Identify which cell holds the provided text, then report its (x, y) central coordinate. 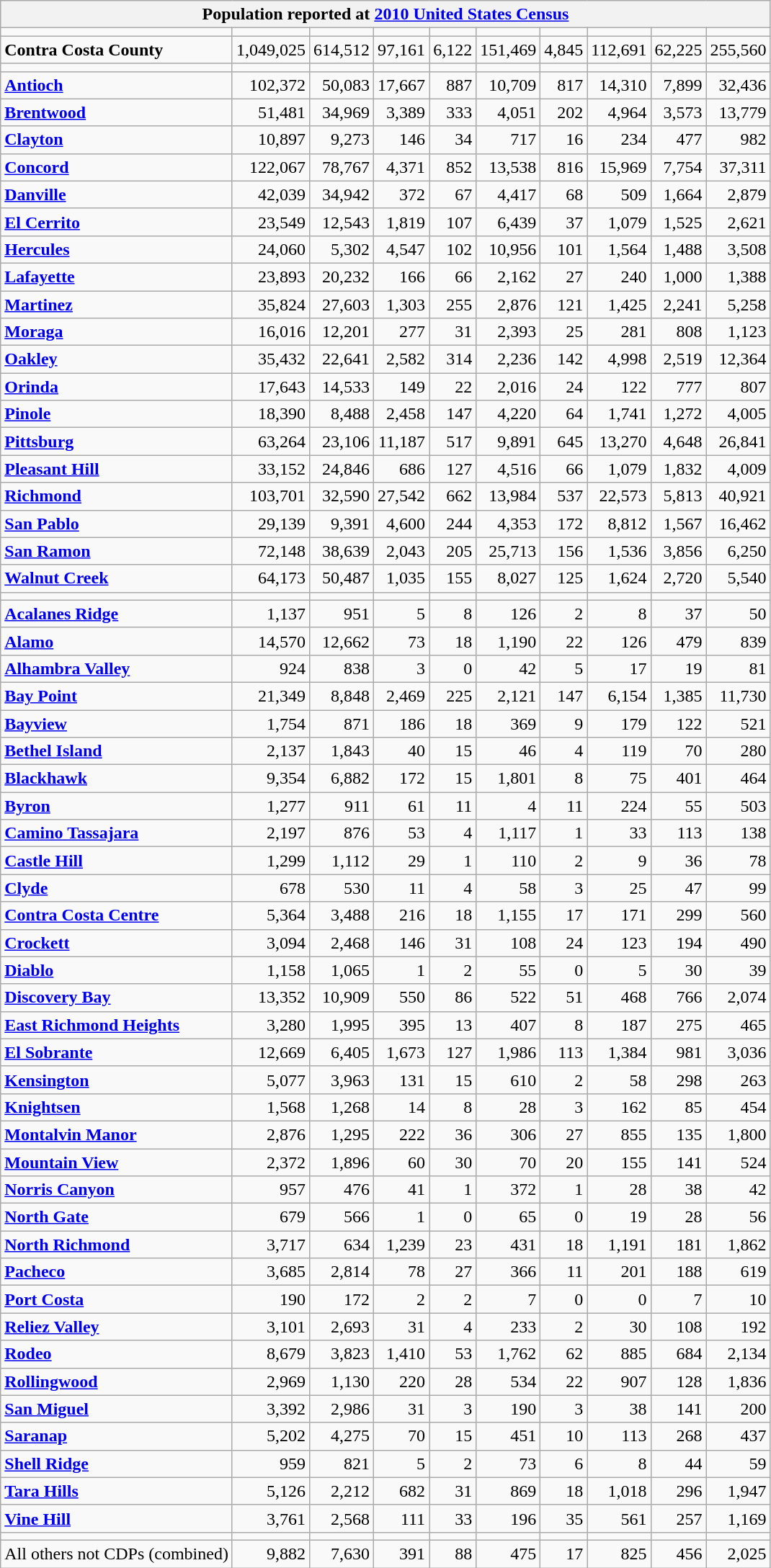
Castle Hill (117, 861)
475 (509, 1554)
1,299 (271, 861)
20 (563, 1162)
717 (509, 140)
391 (402, 1554)
67 (453, 194)
East Richmond Heights (117, 1025)
2,162 (509, 277)
142 (563, 359)
255,560 (738, 50)
766 (679, 998)
149 (402, 387)
119 (619, 751)
2,879 (738, 194)
5,258 (738, 305)
1,564 (619, 249)
477 (679, 140)
1,268 (342, 1107)
490 (738, 943)
37,311 (738, 167)
3,717 (271, 1245)
24,060 (271, 249)
981 (679, 1052)
296 (679, 1491)
103,701 (271, 496)
196 (509, 1518)
6,405 (342, 1052)
10,909 (342, 998)
16 (563, 140)
1,385 (679, 696)
3,963 (342, 1080)
566 (342, 1217)
32,590 (342, 496)
50,083 (342, 85)
192 (738, 1327)
81 (738, 668)
Bay Point (117, 696)
634 (342, 1245)
1,488 (679, 249)
Port Costa (117, 1299)
38,639 (342, 551)
18,390 (271, 414)
808 (679, 332)
2,372 (271, 1162)
Richmond (117, 496)
9,273 (342, 140)
5,126 (271, 1491)
Lafayette (117, 277)
1,741 (619, 414)
517 (453, 442)
686 (402, 469)
1,272 (679, 414)
3,389 (402, 112)
1,190 (509, 641)
1,624 (619, 578)
6,250 (738, 551)
244 (453, 524)
13 (453, 1025)
12,543 (342, 222)
Rollingwood (117, 1381)
14,533 (342, 387)
22,641 (342, 359)
51,481 (271, 112)
Kensington (117, 1080)
7,754 (679, 167)
Pinole (117, 414)
220 (402, 1381)
982 (738, 140)
3,685 (271, 1272)
3,488 (342, 915)
6,154 (619, 696)
4,648 (679, 442)
Norris Canyon (117, 1190)
3,508 (738, 249)
202 (563, 112)
299 (679, 915)
614,512 (342, 50)
4,600 (402, 524)
871 (342, 724)
Concord (117, 167)
23,893 (271, 277)
838 (342, 668)
1,000 (679, 277)
852 (453, 167)
17,667 (402, 85)
23 (453, 1245)
263 (738, 1080)
8,488 (342, 414)
869 (509, 1491)
Population reported at 2010 United States Census (385, 14)
27,542 (402, 496)
2,016 (509, 387)
22,573 (619, 496)
1,155 (509, 915)
610 (509, 1080)
2,720 (679, 578)
14 (402, 1107)
9,391 (342, 524)
257 (679, 1518)
3,094 (271, 943)
1,169 (738, 1518)
1,384 (619, 1052)
Bethel Island (117, 751)
281 (619, 332)
1,018 (619, 1491)
2,043 (402, 551)
1,986 (509, 1052)
86 (453, 998)
2,025 (738, 1554)
1,158 (271, 970)
1,295 (342, 1134)
1,112 (342, 861)
1,049,025 (271, 50)
63,264 (271, 442)
1,277 (271, 806)
234 (619, 140)
3,280 (271, 1025)
13,352 (271, 998)
6,439 (509, 222)
5,077 (271, 1080)
34,942 (342, 194)
524 (738, 1162)
957 (271, 1190)
44 (679, 1464)
395 (402, 1025)
817 (563, 85)
72,148 (271, 551)
Reliez Valley (117, 1327)
777 (679, 387)
50 (738, 614)
550 (402, 998)
678 (271, 888)
10,956 (509, 249)
107 (453, 222)
200 (738, 1409)
5,202 (271, 1436)
Pittsburg (117, 442)
41 (402, 1190)
1,425 (619, 305)
121 (563, 305)
821 (342, 1464)
855 (619, 1134)
166 (402, 277)
Montalvin Manor (117, 1134)
110 (509, 861)
2,074 (738, 998)
4,964 (619, 112)
64 (563, 414)
11,730 (738, 696)
62,225 (679, 50)
122,067 (271, 167)
5,364 (271, 915)
619 (738, 1272)
1,191 (619, 1245)
684 (679, 1354)
7,899 (679, 85)
679 (271, 1217)
12,662 (342, 641)
151,469 (509, 50)
10,897 (271, 140)
88 (453, 1554)
Antioch (117, 85)
El Cerrito (117, 222)
Bayview (117, 724)
194 (679, 943)
Clyde (117, 888)
4,005 (738, 414)
1,995 (342, 1025)
13,779 (738, 112)
1,567 (679, 524)
35,824 (271, 305)
188 (679, 1272)
645 (563, 442)
885 (619, 1354)
924 (271, 668)
Acalanes Ridge (117, 614)
3,036 (738, 1052)
306 (509, 1134)
2,134 (738, 1354)
102 (453, 249)
Mountain View (117, 1162)
2,241 (679, 305)
All others not CDPs (combined) (117, 1554)
29 (402, 861)
North Gate (117, 1217)
187 (619, 1025)
366 (509, 1272)
Clayton (117, 140)
Camino Tassajara (117, 833)
Saranap (117, 1436)
369 (509, 724)
27,603 (342, 305)
1,525 (679, 222)
Pleasant Hill (117, 469)
12,201 (342, 332)
4,051 (509, 112)
Vine Hill (117, 1518)
14,310 (619, 85)
907 (619, 1381)
21,349 (271, 696)
24,846 (342, 469)
1,819 (402, 222)
51 (563, 998)
4,009 (738, 469)
3,573 (679, 112)
9,882 (271, 1554)
222 (402, 1134)
314 (453, 359)
1,035 (402, 578)
280 (738, 751)
224 (619, 806)
7,630 (342, 1554)
8,027 (509, 578)
2,121 (509, 696)
Diablo (117, 970)
Martinez (117, 305)
479 (679, 641)
4,275 (342, 1436)
464 (738, 779)
4,371 (402, 167)
216 (402, 915)
32,436 (738, 85)
1,239 (402, 1245)
4,547 (402, 249)
131 (402, 1080)
959 (271, 1464)
3,856 (679, 551)
2,568 (342, 1518)
Danville (117, 194)
4,845 (563, 50)
277 (402, 332)
Byron (117, 806)
682 (402, 1491)
Walnut Creek (117, 578)
40 (402, 751)
275 (679, 1025)
2,212 (342, 1491)
34 (453, 140)
5,302 (342, 249)
451 (509, 1436)
Rodeo (117, 1354)
407 (509, 1025)
186 (402, 724)
135 (679, 1134)
85 (679, 1107)
102,372 (271, 85)
123 (619, 943)
951 (342, 614)
2,621 (738, 222)
Shell Ridge (117, 1464)
2,469 (402, 696)
3,761 (271, 1518)
6,122 (453, 50)
465 (738, 1025)
521 (738, 724)
68 (563, 194)
San Ramon (117, 551)
64,173 (271, 578)
2,458 (402, 414)
42,039 (271, 194)
431 (509, 1245)
11,187 (402, 442)
2,236 (509, 359)
65 (509, 1217)
20,232 (342, 277)
3,101 (271, 1327)
268 (679, 1436)
205 (453, 551)
816 (563, 167)
468 (619, 998)
233 (509, 1327)
1,836 (738, 1381)
1,536 (619, 551)
15,969 (619, 167)
Hercules (117, 249)
2,814 (342, 1272)
San Pablo (117, 524)
476 (342, 1190)
162 (619, 1107)
825 (619, 1554)
3,823 (342, 1354)
8,848 (342, 696)
1,801 (509, 779)
1,843 (342, 751)
1,117 (509, 833)
Pacheco (117, 1272)
Crockett (117, 943)
530 (342, 888)
97,161 (402, 50)
2,986 (342, 1409)
Blackhawk (117, 779)
839 (738, 641)
662 (453, 496)
4,220 (509, 414)
46 (509, 751)
1,947 (738, 1491)
876 (342, 833)
Discovery Bay (117, 998)
2,519 (679, 359)
El Sobrante (117, 1052)
537 (563, 496)
1,762 (509, 1354)
17,643 (271, 387)
128 (679, 1381)
5,540 (738, 578)
2,582 (402, 359)
35,432 (271, 359)
29,139 (271, 524)
171 (619, 915)
Contra Costa Centre (117, 915)
1,130 (342, 1381)
23,549 (271, 222)
16,462 (738, 524)
240 (619, 277)
5,813 (679, 496)
14,570 (271, 641)
333 (453, 112)
2,197 (271, 833)
8,679 (271, 1354)
561 (619, 1518)
534 (509, 1381)
456 (679, 1554)
179 (619, 724)
2,393 (509, 332)
1,568 (271, 1107)
4,353 (509, 524)
13,984 (509, 496)
6,882 (342, 779)
4,417 (509, 194)
1,065 (342, 970)
40,921 (738, 496)
125 (563, 578)
10,709 (509, 85)
78,767 (342, 167)
60 (402, 1162)
26,841 (738, 442)
4,998 (619, 359)
33,152 (271, 469)
454 (738, 1107)
1,862 (738, 1245)
6 (563, 1464)
Alhambra Valley (117, 668)
12,669 (271, 1052)
62 (563, 1354)
8,812 (619, 524)
437 (738, 1436)
1,800 (738, 1134)
2,468 (342, 943)
13,538 (509, 167)
Alamo (117, 641)
39 (738, 970)
201 (619, 1272)
23,106 (342, 442)
47 (679, 888)
181 (679, 1245)
25,713 (509, 551)
56 (738, 1217)
9,891 (509, 442)
34,969 (342, 112)
99 (738, 888)
North Richmond (117, 1245)
401 (679, 779)
Brentwood (117, 112)
1,123 (738, 332)
911 (342, 806)
807 (738, 387)
Tara Hills (117, 1491)
4,516 (509, 469)
1,410 (402, 1354)
13,270 (619, 442)
298 (679, 1080)
156 (563, 551)
1,832 (679, 469)
Orinda (117, 387)
522 (509, 998)
Moraga (117, 332)
560 (738, 915)
111 (402, 1518)
Oakley (117, 359)
1,754 (271, 724)
1,137 (271, 614)
50,487 (342, 578)
2,137 (271, 751)
503 (738, 806)
255 (453, 305)
1,388 (738, 277)
509 (619, 194)
59 (738, 1464)
12,364 (738, 359)
1,896 (342, 1162)
9,354 (271, 779)
75 (619, 779)
1,303 (402, 305)
Contra Costa County (117, 50)
35 (563, 1518)
887 (453, 85)
112,691 (619, 50)
Knightsen (117, 1107)
61 (402, 806)
225 (453, 696)
138 (738, 833)
2,969 (271, 1381)
2,693 (342, 1327)
1,673 (402, 1052)
1,664 (679, 194)
16,016 (271, 332)
101 (563, 249)
San Miguel (117, 1409)
3,392 (271, 1409)
